From the cell containing the given text, extract its center point as [X, Y] coordinate. 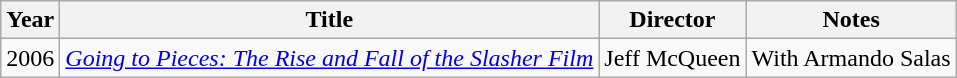
Going to Pieces: The Rise and Fall of the Slasher Film [330, 58]
Jeff McQueen [672, 58]
2006 [30, 58]
Title [330, 20]
Year [30, 20]
Notes [851, 20]
With Armando Salas [851, 58]
Director [672, 20]
